Extract the [x, y] coordinate from the center of the cell holding the provided text.  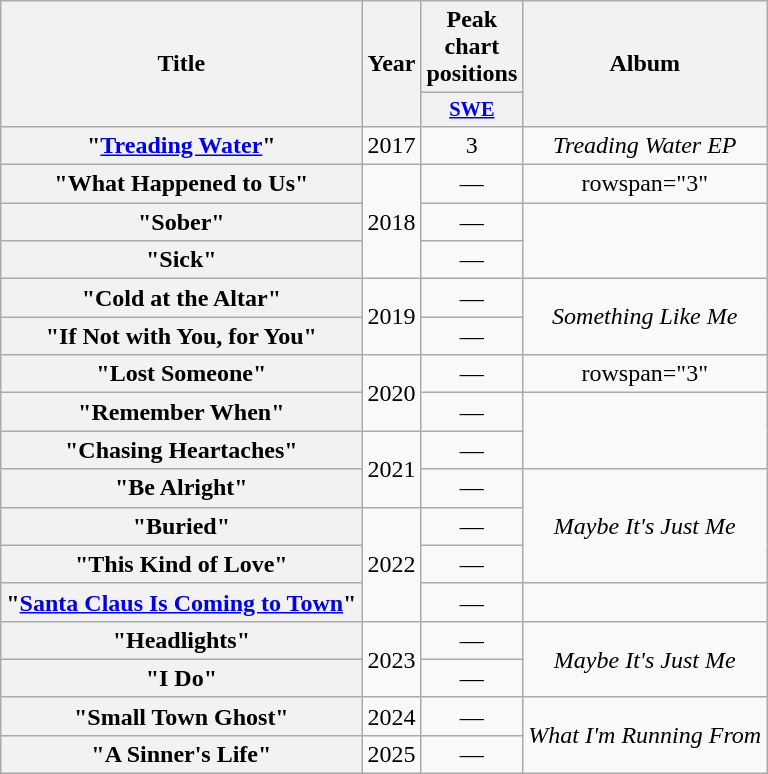
2021 [392, 469]
3 [472, 145]
"I Do" [182, 678]
"Santa Claus Is Coming to Town" [182, 602]
Year [392, 64]
What I'm Running From [645, 735]
"What Happened to Us" [182, 184]
"Buried" [182, 526]
2024 [392, 716]
"Lost Someone" [182, 374]
Title [182, 64]
Treading Water EP [645, 145]
2022 [392, 564]
"Remember When" [182, 412]
"If Not with You, for You" [182, 336]
"Sober" [182, 222]
"Chasing Heartaches" [182, 450]
"Sick" [182, 260]
2023 [392, 659]
SWE [472, 110]
Something Like Me [645, 317]
"Headlights" [182, 640]
"Cold at the Altar" [182, 298]
Album [645, 64]
2019 [392, 317]
2020 [392, 393]
Peak chart positions [472, 47]
"This Kind of Love" [182, 564]
"Be Alright" [182, 488]
2017 [392, 145]
"A Sinner's Life" [182, 754]
2018 [392, 222]
"Treading Water" [182, 145]
"Small Town Ghost" [182, 716]
2025 [392, 754]
